Locate the cell with the specified text and output its (X, Y) center coordinate. 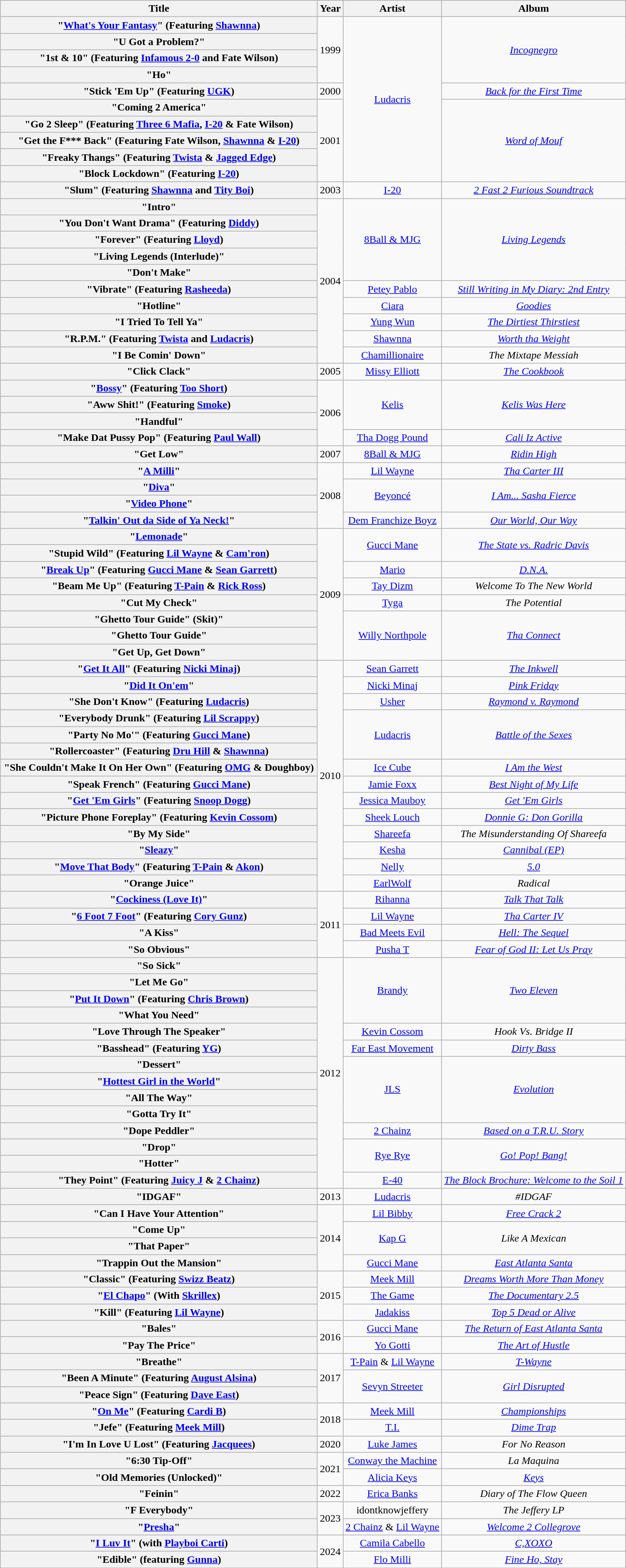
Dirty Bass (534, 1048)
Top 5 Dead or Alive (534, 1312)
Evolution (534, 1089)
"Feinin" (159, 1493)
"Basshead" (Featuring YG) (159, 1048)
"Break Up" (Featuring Gucci Mane & Sean Garrett) (159, 570)
2021 (331, 1469)
2009 (331, 594)
"I Luv It" (with Playboi Carti) (159, 1543)
"On Me" (Featuring Cardi B) (159, 1411)
2018 (331, 1419)
Tyga (392, 603)
I-20 (392, 190)
2015 (331, 1296)
"A Milli" (159, 470)
"They Point" (Featuring Juicy J & 2 Chainz) (159, 1180)
"So Sick" (159, 965)
Year (331, 9)
Raymond v. Raymond (534, 701)
The Art of Hustle (534, 1345)
2010 (331, 776)
Pusha T (392, 949)
Tay Dizm (392, 586)
The Dirtiest Thirstiest (534, 322)
"Dessert" (159, 1065)
Back for the First Time (534, 91)
"1st & 10" (Featuring Infamous 2-0 and Fate Wilson) (159, 58)
For No Reason (534, 1444)
"A Kiss" (159, 932)
"6:30 Tip-Off" (159, 1460)
"Let Me Go" (159, 982)
Tha Carter III (534, 470)
"By My Side" (159, 834)
Sean Garrett (392, 668)
"Put It Down" (Featuring Chris Brown) (159, 998)
"Intro" (159, 207)
"Cut My Check" (159, 603)
Best Night of My Life (534, 784)
"Breathe" (159, 1362)
Kevin Cossom (392, 1032)
"Stupid Wild" (Featuring Lil Wayne & Cam'ron) (159, 553)
Chamillionaire (392, 355)
Welcome To The New World (534, 586)
2013 (331, 1196)
Championships (534, 1411)
Welcome 2 Collegrove (534, 1526)
"What's Your Fantasy" (Featuring Shawnna) (159, 25)
Jamie Foxx (392, 784)
2012 (331, 1072)
T.I. (392, 1428)
The Documentary 2.5 (534, 1296)
2006 (331, 413)
Keys (534, 1477)
"Orange Juice" (159, 883)
Girl Disrupted (534, 1386)
The Misunderstanding Of Shareefa (534, 834)
Two Eleven (534, 990)
Yung Wun (392, 322)
Flo Milli (392, 1560)
Title (159, 9)
"She Don't Know" (Featuring Ludacris) (159, 701)
"Beam Me Up" (Featuring T-Pain & Rick Ross) (159, 586)
"R.P.M." (Featuring Twista and Ludacris) (159, 339)
Ciara (392, 306)
Word of Mouf (534, 140)
"Ghetto Tour Guide" (Skit)" (159, 619)
I Am... Sasha Fierce (534, 496)
Ridin High (534, 454)
"All The Way" (159, 1098)
E-40 (392, 1180)
"Sleazy" (159, 850)
Conway the Machine (392, 1460)
Like A Mexican (534, 1238)
Hook Vs. Bridge II (534, 1032)
Usher (392, 701)
"Video Phone" (159, 504)
"Speak French" (Featuring Gucci Mane) (159, 784)
#IDGAF (534, 1196)
Dem Franchize Boyz (392, 520)
"U Got a Problem?" (159, 42)
"Click Clack" (159, 372)
"Stick 'Em Up" (Featuring UGK) (159, 91)
"What You Need" (159, 1015)
2 Chainz & Lil Wayne (392, 1526)
Luke James (392, 1444)
"Edible" (featuring Gunna) (159, 1560)
"Can I Have Your Attention" (159, 1213)
"Make Dat Pussy Pop" (Featuring Paul Wall) (159, 437)
"Everybody Drunk" (Featuring Lil Scrappy) (159, 718)
"So Obvious" (159, 949)
The Inkwell (534, 668)
Yo Gotti (392, 1345)
2 Chainz (392, 1131)
2020 (331, 1444)
idontknowjeffery (392, 1510)
Ice Cube (392, 768)
"Aww Shit!" (Featuring Smoke) (159, 404)
The Game (392, 1296)
2001 (331, 140)
2023 (331, 1518)
"Party No Mo'" (Featuring Gucci Mane) (159, 735)
Missy Elliott (392, 372)
"That Paper" (159, 1246)
"Slum" (Featuring Shawnna and Tity Boi) (159, 190)
"I Tried To Tell Ya" (159, 322)
The Cookbook (534, 372)
2016 (331, 1337)
2008 (331, 495)
Donnie G: Don Gorilla (534, 817)
Kelis Was Here (534, 404)
"I'm In Love U Lost" (Featuring Jacquees) (159, 1444)
"Drop" (159, 1147)
"El Chapo" (With Skrillex) (159, 1296)
Incognegro (534, 50)
Jessica Mauboy (392, 801)
Alicia Keys (392, 1477)
Cannibal (EP) (534, 850)
5.0 (534, 867)
"6 Foot 7 Foot" (Featuring Cory Gunz) (159, 916)
I Am the West (534, 768)
2 Fast 2 Furious Soundtrack (534, 190)
Sevyn Streeter (392, 1386)
"Bales" (159, 1329)
"Been A Minute" (Featuring August Alsina) (159, 1378)
"Hotline" (159, 306)
"Vibrate" (Featuring Rasheeda) (159, 289)
Get 'Em Girls (534, 801)
Radical (534, 883)
"Cockiness (Love It)" (159, 900)
"Picture Phone Foreplay" (Featuring Kevin Cossom) (159, 817)
Fine Ho, Stay (534, 1560)
"Forever" (Featuring Lloyd) (159, 240)
Kesha (392, 850)
D.N.A. (534, 570)
"Don't Make" (159, 273)
Lil Bibby (392, 1213)
Brandy (392, 990)
"Get Low" (159, 454)
The Return of East Atlanta Santa (534, 1329)
"Presha" (159, 1526)
1999 (331, 50)
"Jefe" (Featuring Meek Mill) (159, 1428)
Far East Movement (392, 1048)
"Diva" (159, 487)
"Hottest Girl in the World" (159, 1081)
Tha Carter IV (534, 916)
2014 (331, 1238)
Album (534, 9)
2004 (331, 281)
2000 (331, 91)
Sheek Louch (392, 817)
"She Couldn't Make It On Her Own" (Featuring OMG & Doughboy) (159, 768)
"Talkin' Out da Side of Ya Neck!" (159, 520)
"Ho" (159, 75)
Dreams Worth More Than Money (534, 1279)
Tha Dogg Pound (392, 437)
Shawnna (392, 339)
"Rollercoaster" (Featuring Dru Hill & Shawnna) (159, 751)
"I Be Comin' Down" (159, 355)
2022 (331, 1493)
"F Everybody" (159, 1510)
Kap G (392, 1238)
"Get It All" (Featuring Nicki Minaj) (159, 668)
Petey Pablo (392, 289)
"Dope Peddler" (159, 1131)
Willy Northpole (392, 636)
"Lemonade" (159, 537)
EarlWolf (392, 883)
Beyoncé (392, 496)
2007 (331, 454)
Shareefa (392, 834)
"Bossy" (Featuring Too Short) (159, 388)
Living Legends (534, 240)
"Old Memories (Unlocked)" (159, 1477)
Go! Pop! Bang! (534, 1155)
Goodies (534, 306)
Jadakiss (392, 1312)
"Coming 2 America" (159, 108)
Rihanna (392, 900)
T-Pain & Lil Wayne (392, 1362)
"Hotter" (159, 1164)
The Jeffery LP (534, 1510)
"Move That Body" (Featuring T-Pain & Akon) (159, 867)
Mario (392, 570)
Rye Rye (392, 1155)
Worth tha Weight (534, 339)
"Classic" (Featuring Swizz Beatz) (159, 1279)
"Pay The Price" (159, 1345)
"Get Up, Get Down" (159, 652)
The Mixtape Messiah (534, 355)
Battle of the Sexes (534, 734)
Dime Trap (534, 1428)
"Freaky Thangs" (Featuring Twista & Jagged Edge) (159, 157)
T-Wayne (534, 1362)
Cali Iz Active (534, 437)
Nicki Minaj (392, 685)
"Come Up" (159, 1229)
"Get 'Em Girls" (Featuring Snoop Dogg) (159, 801)
"Living Legends (Interlude)" (159, 256)
"Ghetto Tour Guide" (159, 636)
JLS (392, 1089)
Nelly (392, 867)
"Go 2 Sleep" (Featuring Three 6 Mafia, I-20 & Fate Wilson) (159, 124)
Free Crack 2 (534, 1213)
C,XOXO (534, 1543)
Erica Banks (392, 1493)
"Kill" (Featuring Lil Wayne) (159, 1312)
2003 (331, 190)
"Trappin Out the Mansion" (159, 1263)
Diary of The Flow Queen (534, 1493)
The Block Brochure: Welcome to the Soil 1 (534, 1180)
Based on a T.R.U. Story (534, 1131)
Bad Meets Evil (392, 932)
"Did It On'em" (159, 685)
Tha Connect (534, 636)
2005 (331, 372)
Fear of God II: Let Us Pray (534, 949)
Still Writing in My Diary: 2nd Entry (534, 289)
Kelis (392, 404)
2017 (331, 1378)
The Potential (534, 603)
"You Don't Want Drama" (Featuring Diddy) (159, 223)
"IDGAF" (159, 1196)
"Block Lockdown" (Featuring I-20) (159, 173)
"Gotta Try It" (159, 1114)
"Handful" (159, 421)
Artist (392, 9)
Pink Friday (534, 685)
La Maquina (534, 1460)
"Love Through The Speaker" (159, 1032)
Camila Cabello (392, 1543)
Talk That Talk (534, 900)
2011 (331, 924)
East Atlanta Santa (534, 1263)
Hell: The Sequel (534, 932)
"Get the F*** Back" (Featuring Fate Wilson, Shawnna & I-20) (159, 140)
2024 (331, 1552)
"Peace Sign" (Featuring Dave East) (159, 1395)
The State vs. Radric Davis (534, 545)
Our World, Our Way (534, 520)
